Return (x, y) of the center of cell containing provided text 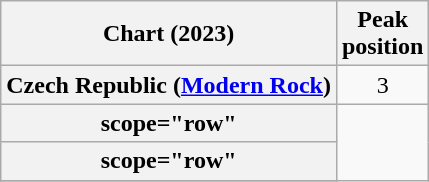
Czech Republic (Modern Rock) (169, 85)
Peakposition (382, 34)
3 (382, 85)
Chart (2023) (169, 34)
